Output the (x, y) coordinate of the center of the cell containing the given text.  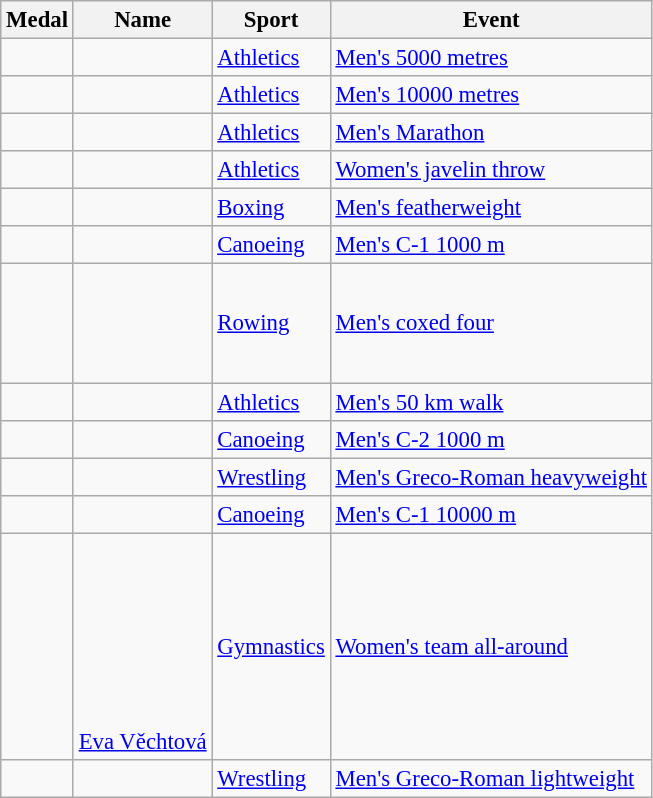
Men's Marathon (491, 133)
Men's 50 km walk (491, 402)
Men's featherweight (491, 208)
Men's C-2 1000 m (491, 439)
Gymnastics (271, 646)
Event (491, 20)
Name (142, 20)
Women's javelin throw (491, 170)
Men's C-1 10000 m (491, 514)
Men's 5000 metres (491, 58)
Men's C-1 1000 m (491, 245)
Men's 10000 metres (491, 95)
Men's Greco-Roman lightweight (491, 779)
Rowing (271, 324)
Men's Greco-Roman heavyweight (491, 477)
Sport (271, 20)
Eva Věchtová (142, 646)
Medal (38, 20)
Women's team all-around (491, 646)
Men's coxed four (491, 324)
Boxing (271, 208)
